Extract the (x, y) coordinate from the center of the cell holding the provided text.  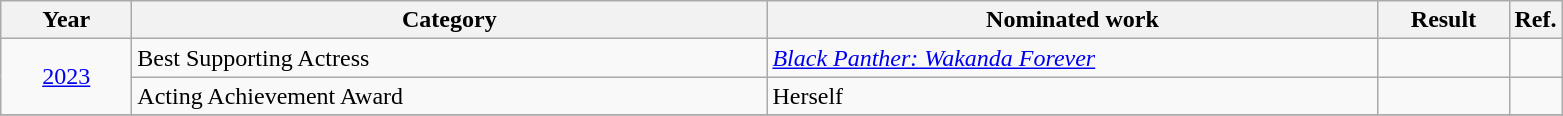
Nominated work (1072, 20)
Herself (1072, 96)
Year (66, 20)
2023 (66, 77)
Black Panther: Wakanda Forever (1072, 58)
Ref. (1536, 20)
Acting Achievement Award (450, 96)
Category (450, 20)
Result (1444, 20)
Best Supporting Actress (450, 58)
